Pinpoint the cell where the given text exists, returning its [X, Y] midpoint coordinate. 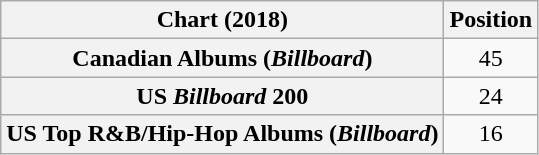
45 [491, 58]
24 [491, 96]
Chart (2018) [222, 20]
Canadian Albums (Billboard) [222, 58]
Position [491, 20]
US Billboard 200 [222, 96]
16 [491, 134]
US Top R&B/Hip-Hop Albums (Billboard) [222, 134]
